Output the (X, Y) coordinate of the center of the cell containing the given text.  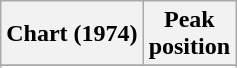
Peak position (189, 34)
Chart (1974) (72, 34)
